Determine the [x, y] coordinate at the center of the cell enclosing the given text.  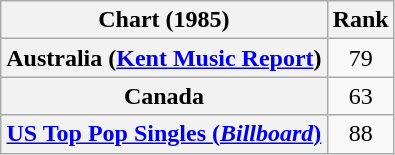
Australia (Kent Music Report) [164, 58]
88 [360, 134]
Canada [164, 96]
63 [360, 96]
Rank [360, 20]
Chart (1985) [164, 20]
US Top Pop Singles (Billboard) [164, 134]
79 [360, 58]
